Locate the cell with the specified text and output its (X, Y) center coordinate. 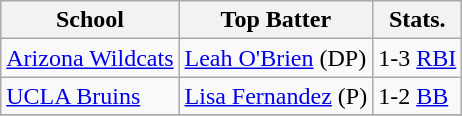
1-3 RBI (418, 58)
UCLA Bruins (90, 96)
1-2 BB (418, 96)
Arizona Wildcats (90, 58)
Lisa Fernandez (P) (276, 96)
Stats. (418, 20)
Leah O'Brien (DP) (276, 58)
School (90, 20)
Top Batter (276, 20)
